Search for the cell housing the specified text and yield its [x, y] center coordinate. 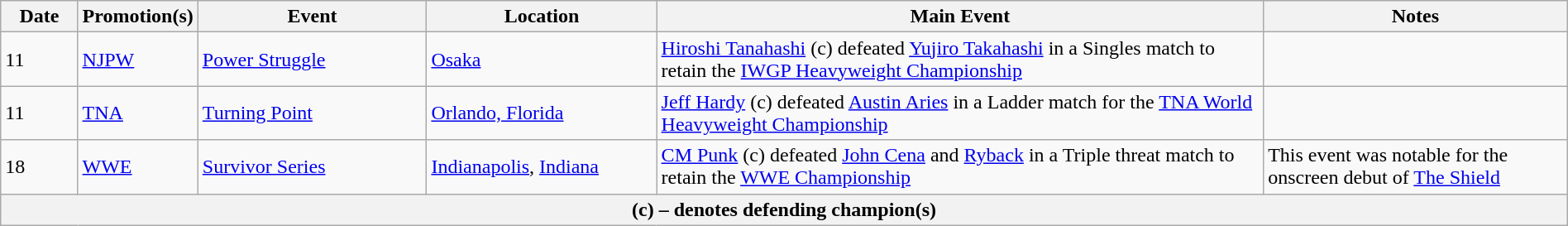
WWE [137, 167]
CM Punk (c) defeated John Cena and Ryback in a Triple threat match to retain the WWE Championship [960, 167]
This event was notable for the onscreen debut of The Shield [1416, 167]
NJPW [137, 60]
Turning Point [313, 113]
TNA [137, 113]
Survivor Series [313, 167]
Orlando, Florida [542, 113]
Event [313, 17]
Location [542, 17]
Indianapolis, Indiana [542, 167]
Promotion(s) [137, 17]
Main Event [960, 17]
Jeff Hardy (c) defeated Austin Aries in a Ladder match for the TNA World Heavyweight Championship [960, 113]
Osaka [542, 60]
Notes [1416, 17]
(c) – denotes defending champion(s) [784, 209]
Date [40, 17]
Power Struggle [313, 60]
18 [40, 167]
Hiroshi Tanahashi (c) defeated Yujiro Takahashi in a Singles match to retain the IWGP Heavyweight Championship [960, 60]
